Provide the [x, y] coordinate of the cell's center where the given text is located.  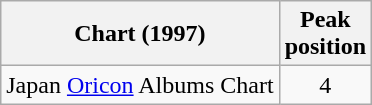
Japan Oricon Albums Chart [140, 85]
4 [325, 85]
Chart (1997) [140, 34]
Peakposition [325, 34]
